Return the (X, Y) coordinate for the center point of the cell that contains the specified text.  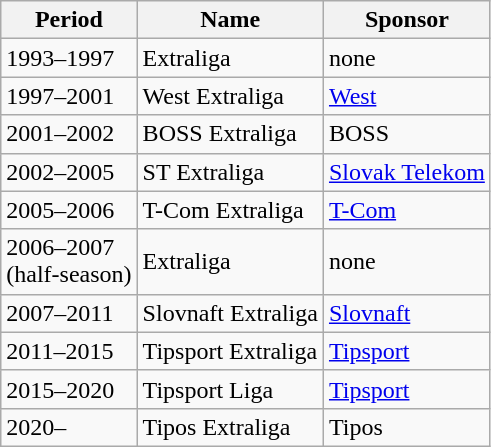
Period (69, 20)
West (406, 96)
Slovnaft (406, 313)
Slovak Telekom (406, 172)
BOSS Extraliga (230, 134)
2001–2002 (69, 134)
West Extraliga (230, 96)
ST Extraliga (230, 172)
Tipos Extraliga (230, 427)
Slovnaft Extraliga (230, 313)
Sponsor (406, 20)
2006–2007(half-season) (69, 262)
2015–2020 (69, 389)
1997–2001 (69, 96)
Tipos (406, 427)
1993–1997 (69, 58)
Name (230, 20)
T-Com Extraliga (230, 210)
BOSS (406, 134)
2020– (69, 427)
2002–2005 (69, 172)
Tipsport Liga (230, 389)
T-Com (406, 210)
Tipsport Extraliga (230, 351)
2005–2006 (69, 210)
2007–2011 (69, 313)
2011–2015 (69, 351)
